Return the [X, Y] coordinate for the center point of the cell that contains the specified text.  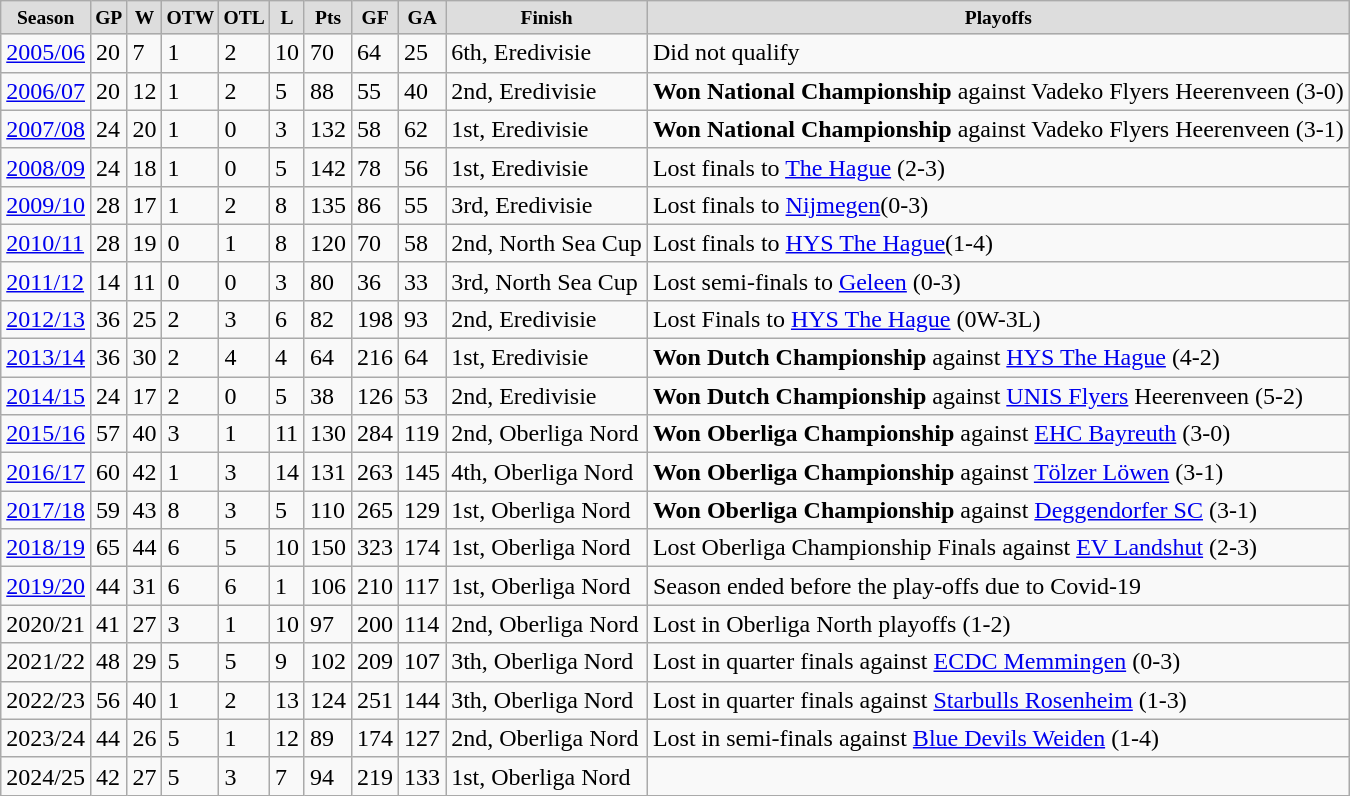
Won Oberliga Championship against EHC Bayreuth (3-0) [998, 434]
198 [376, 319]
Lost in quarter finals against Starbulls Rosenheim (1-3) [998, 700]
2014/15 [46, 396]
59 [108, 510]
126 [376, 396]
284 [376, 434]
88 [328, 91]
OTW [190, 18]
26 [144, 738]
251 [376, 700]
130 [328, 434]
41 [108, 624]
323 [376, 548]
2022/23 [46, 700]
Season ended before the play-offs due to Covid-19 [998, 586]
L [286, 18]
102 [328, 662]
Won Oberliga Championship against Deggendorfer SC (3-1) [998, 510]
110 [328, 510]
Playoffs [998, 18]
33 [422, 281]
13 [286, 700]
2018/19 [46, 548]
Won Dutch Championship against HYS The Hague (4-2) [998, 358]
2019/20 [46, 586]
Lost finals to The Hague (2-3) [998, 167]
94 [328, 776]
53 [422, 396]
Won National Championship against Vadeko Flyers Heerenveen (3-0) [998, 91]
Season [46, 18]
GF [376, 18]
Lost finals to HYS The Hague(1-4) [998, 243]
2010/11 [46, 243]
4th, Oberliga Nord [547, 472]
132 [328, 129]
89 [328, 738]
80 [328, 281]
Pts [328, 18]
48 [108, 662]
Did not qualify [998, 53]
78 [376, 167]
Lost in quarter finals against ECDC Memmingen (0-3) [998, 662]
2006/07 [46, 91]
107 [422, 662]
Won National Championship against Vadeko Flyers Heerenveen (3-1) [998, 129]
30 [144, 358]
65 [108, 548]
9 [286, 662]
43 [144, 510]
Lost in Oberliga North playoffs (1-2) [998, 624]
18 [144, 167]
Lost Finals to HYS The Hague (0W-3L) [998, 319]
119 [422, 434]
62 [422, 129]
57 [108, 434]
38 [328, 396]
124 [328, 700]
2017/18 [46, 510]
129 [422, 510]
135 [328, 205]
19 [144, 243]
210 [376, 586]
133 [422, 776]
W [144, 18]
144 [422, 700]
97 [328, 624]
142 [328, 167]
117 [422, 586]
2016/17 [46, 472]
263 [376, 472]
2009/10 [46, 205]
114 [422, 624]
GA [422, 18]
82 [328, 319]
145 [422, 472]
120 [328, 243]
2015/16 [46, 434]
3rd, Eredivisie [547, 205]
2021/22 [46, 662]
219 [376, 776]
106 [328, 586]
Lost finals to Nijmegen(0-3) [998, 205]
Lost semi-finals to Geleen (0-3) [998, 281]
2011/12 [46, 281]
127 [422, 738]
GP [108, 18]
2005/06 [46, 53]
93 [422, 319]
2007/08 [46, 129]
29 [144, 662]
Won Oberliga Championship against Tölzer Löwen (3-1) [998, 472]
86 [376, 205]
2024/25 [46, 776]
OTL [244, 18]
265 [376, 510]
31 [144, 586]
Lost Oberliga Championship Finals against EV Landshut (2-3) [998, 548]
2023/24 [46, 738]
2013/14 [46, 358]
Won Dutch Championship against UNIS Flyers Heerenveen (5-2) [998, 396]
209 [376, 662]
Lost in semi-finals against Blue Devils Weiden (1-4) [998, 738]
2008/09 [46, 167]
60 [108, 472]
2nd, North Sea Cup [547, 243]
150 [328, 548]
2012/13 [46, 319]
6th, Eredivisie [547, 53]
200 [376, 624]
2020/21 [46, 624]
131 [328, 472]
3rd, North Sea Cup [547, 281]
216 [376, 358]
Finish [547, 18]
